Detect which cell encompasses the target text, then output its [X, Y] center coordinate. 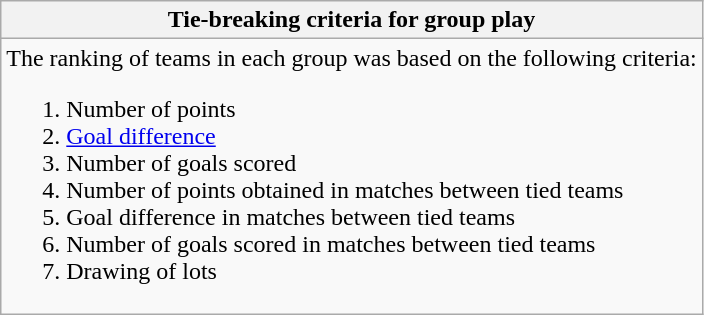
Tie-breaking criteria for group play [352, 20]
